Locate the cell with the specified text and output its [X, Y] center coordinate. 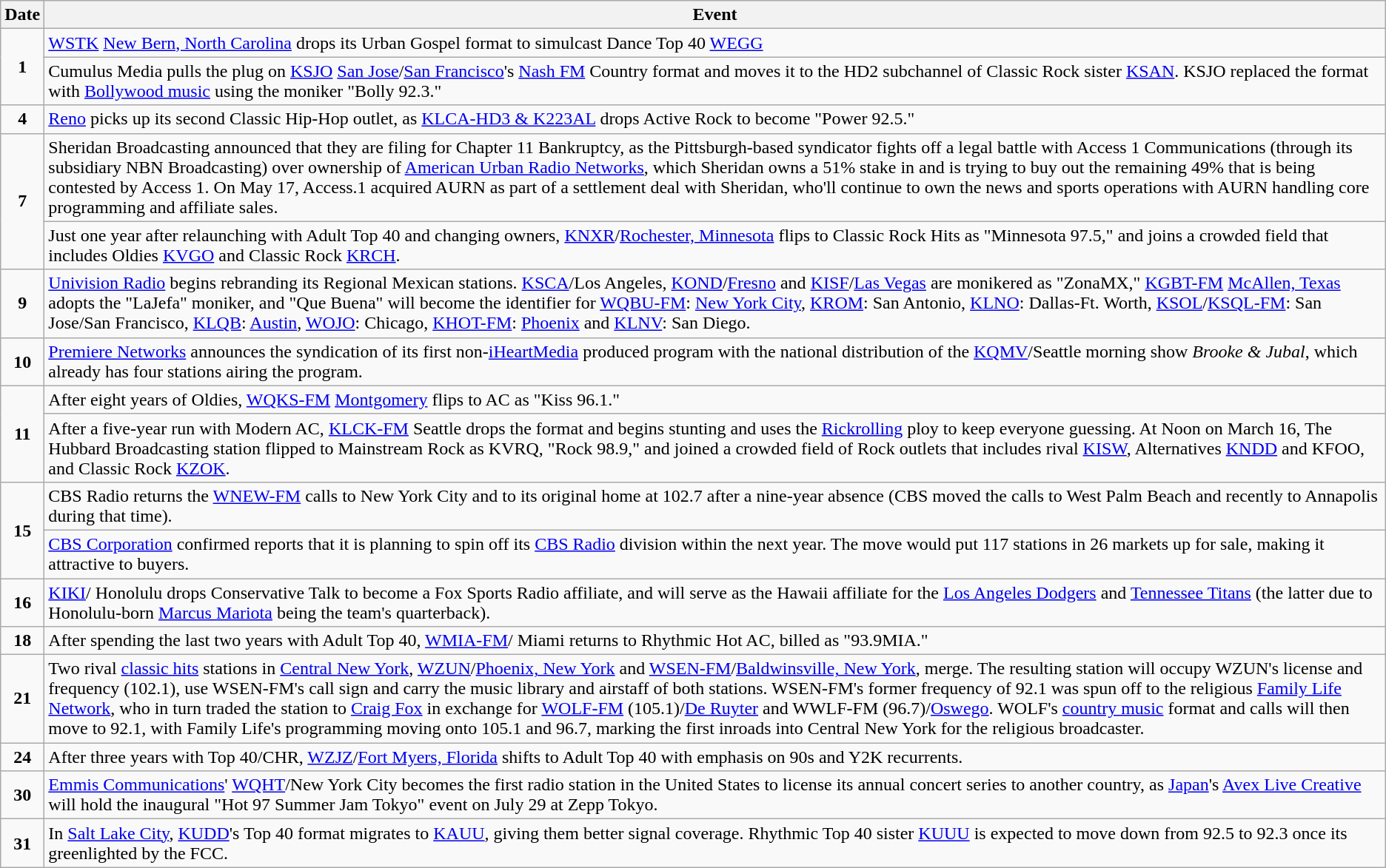
16 [22, 602]
WSTK New Bern, North Carolina drops its Urban Gospel format to simulcast Dance Top 40 WEGG [715, 43]
Date [22, 15]
Reno picks up its second Classic Hip-Hop outlet, as KLCA-HD3 & K223AL drops Active Rock to become "Power 92.5." [715, 119]
30 [22, 795]
18 [22, 641]
After three years with Top 40/CHR, WZJZ/Fort Myers, Florida shifts to Adult Top 40 with emphasis on 90s and Y2K recurrents. [715, 757]
15 [22, 530]
10 [22, 361]
24 [22, 757]
1 [22, 67]
After spending the last two years with Adult Top 40, WMIA-FM/ Miami returns to Rhythmic Hot AC, billed as "93.9MIA." [715, 641]
11 [22, 434]
7 [22, 201]
31 [22, 844]
After eight years of Oldies, WQKS-FM Montgomery flips to AC as "Kiss 96.1." [715, 400]
Event [715, 15]
21 [22, 699]
9 [22, 303]
4 [22, 119]
